Search for the cell housing the specified text and yield its [X, Y] center coordinate. 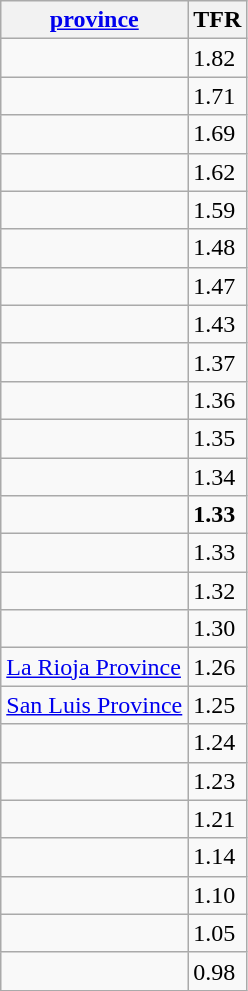
1.34 [218, 477]
1.23 [218, 781]
1.48 [218, 248]
1.69 [218, 134]
TFR [218, 20]
1.62 [218, 172]
1.05 [218, 933]
1.43 [218, 324]
1.37 [218, 362]
1.35 [218, 438]
1.36 [218, 400]
0.98 [218, 971]
1.47 [218, 286]
1.21 [218, 819]
1.82 [218, 58]
1.26 [218, 667]
1.10 [218, 895]
San Luis Province [94, 705]
La Rioja Province [94, 667]
province [94, 20]
1.24 [218, 743]
1.32 [218, 591]
1.71 [218, 96]
1.59 [218, 210]
1.14 [218, 857]
1.25 [218, 705]
1.30 [218, 629]
